Return (X, Y) of the center of cell containing provided text 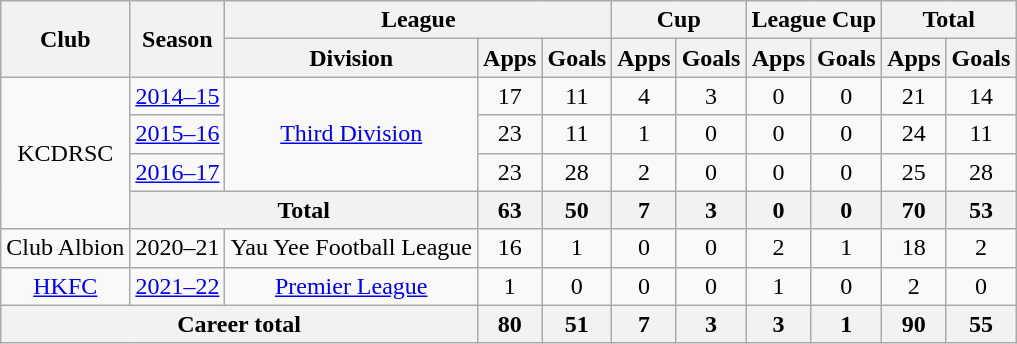
2014–15 (178, 96)
Club (66, 39)
53 (981, 210)
League (418, 20)
KCDRSC (66, 153)
Yau Yee Football League (352, 248)
2021–22 (178, 286)
Premier League (352, 286)
14 (981, 96)
17 (510, 96)
51 (577, 324)
18 (914, 248)
80 (510, 324)
63 (510, 210)
Club Albion (66, 248)
Division (352, 58)
21 (914, 96)
70 (914, 210)
50 (577, 210)
4 (644, 96)
55 (981, 324)
24 (914, 134)
90 (914, 324)
HKFC (66, 286)
2020–21 (178, 248)
League Cup (814, 20)
2015–16 (178, 134)
16 (510, 248)
Season (178, 39)
Third Division (352, 134)
2016–17 (178, 172)
25 (914, 172)
Cup (679, 20)
Career total (240, 324)
